Capture the cell that displays the provided text and extract its [x, y] central coordinate. 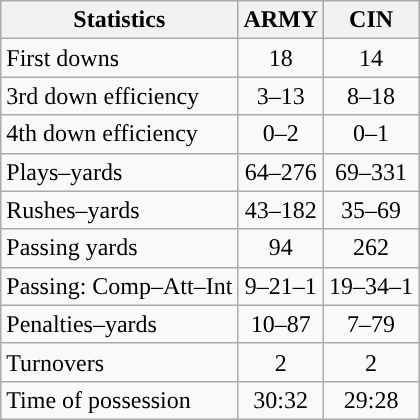
9–21–1 [281, 286]
Penalties–yards [120, 324]
CIN [372, 20]
35–69 [372, 210]
Passing: Comp–Att–Int [120, 286]
64–276 [281, 172]
ARMY [281, 20]
Plays–yards [120, 172]
Time of possession [120, 400]
Rushes–yards [120, 210]
Statistics [120, 20]
4th down efficiency [120, 134]
69–331 [372, 172]
19–34–1 [372, 286]
14 [372, 58]
0–1 [372, 134]
Turnovers [120, 362]
30:32 [281, 400]
3–13 [281, 96]
8–18 [372, 96]
262 [372, 248]
3rd down efficiency [120, 96]
94 [281, 248]
18 [281, 58]
10–87 [281, 324]
43–182 [281, 210]
0–2 [281, 134]
First downs [120, 58]
7–79 [372, 324]
Passing yards [120, 248]
29:28 [372, 400]
